Return the [x, y] coordinate for the center point of the cell that contains the specified text.  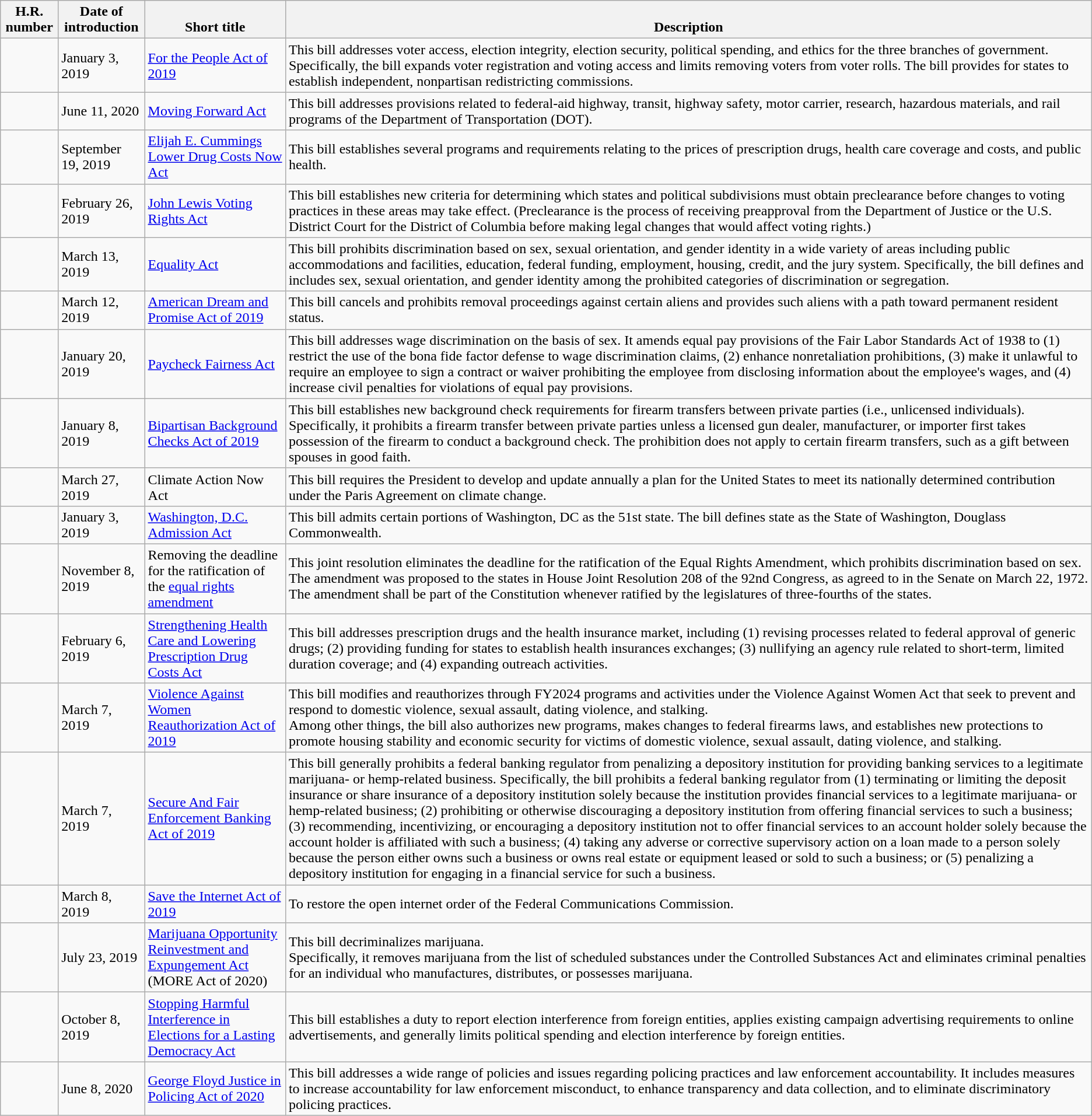
June 8, 2020 [101, 1089]
October 8, 2019 [101, 1027]
George Floyd Justice in Policing Act of 2020 [215, 1089]
July 23, 2019 [101, 958]
September 19, 2019 [101, 157]
Bipartisan Background Checks Act of 2019 [215, 433]
March 13, 2019 [101, 264]
Marijuana Opportunity Reinvestment and Expungement Act (MORE Act of 2020) [215, 958]
Short title [215, 20]
H.R. number [29, 20]
For the People Act of 2019 [215, 65]
Save the Internet Act of 2019 [215, 904]
Moving Forward Act [215, 111]
March 8, 2019 [101, 904]
Secure And Fair Enforcement Banking Act of 2019 [215, 819]
This bill cancels and prohibits removal proceedings against certain aliens and provides such aliens with a path toward permanent resident status. [688, 310]
John Lewis Voting Rights Act [215, 211]
Violence Against Women Reauthorization Act of 2019 [215, 718]
Climate Action Now Act [215, 487]
Description [688, 20]
Stopping Harmful Interference in Elections for a Lasting Democracy Act [215, 1027]
March 12, 2019 [101, 310]
American Dream and Promise Act of 2019 [215, 310]
Equality Act [215, 264]
November 8, 2019 [101, 579]
February 26, 2019 [101, 211]
January 20, 2019 [101, 364]
Washington, D.C. Admission Act [215, 525]
February 6, 2019 [101, 649]
To restore the open internet order of the Federal Communications Commission. [688, 904]
This bill admits certain portions of Washington, DC as the 51st state. The bill defines state as the State of Washington, Douglass Commonwealth. [688, 525]
Strengthening Health Care and Lowering Prescription Drug Costs Act [215, 649]
January 8, 2019 [101, 433]
Elijah E. Cummings Lower Drug Costs Now Act [215, 157]
March 27, 2019 [101, 487]
Date of introduction [101, 20]
June 11, 2020 [101, 111]
Removing the deadline for the ratification of the equal rights amendment [215, 579]
Paycheck Fairness Act [215, 364]
